Detect which cell encompasses the target text, then output its [x, y] center coordinate. 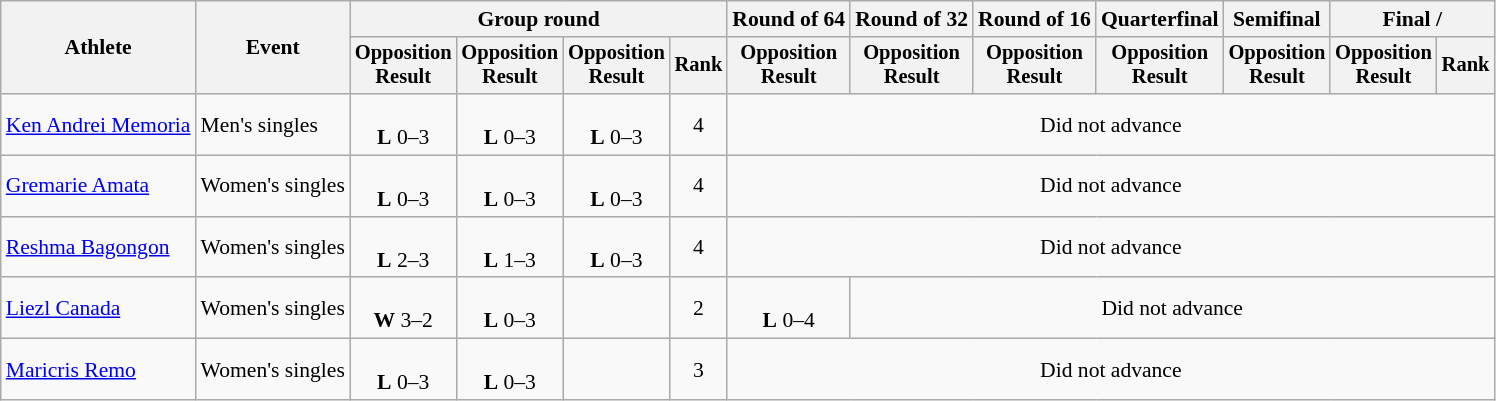
Reshma Bagongon [98, 248]
2 [699, 308]
Athlete [98, 48]
L 1–3 [510, 248]
Ken Andrei Memoria [98, 124]
W 3–2 [404, 308]
Event [273, 48]
Round of 32 [912, 19]
3 [699, 370]
Maricris Remo [98, 370]
Men's singles [273, 124]
Gremarie Amata [98, 186]
Final / [1412, 19]
Liezl Canada [98, 308]
Round of 16 [1034, 19]
Semifinal [1278, 19]
L 2–3 [404, 248]
Quarterfinal [1160, 19]
L 0–4 [788, 308]
Round of 64 [788, 19]
Group round [538, 19]
